Search for the cell housing the specified text and yield its [x, y] center coordinate. 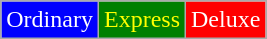
Deluxe [226, 20]
Ordinary [50, 20]
Express [142, 20]
